Extract the [X, Y] coordinate from the center of the cell holding the provided text.  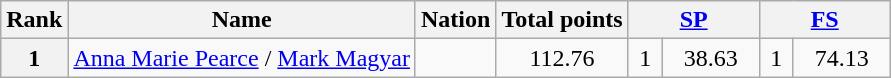
SP [694, 20]
Anna Marie Pearce / Mark Magyar [242, 58]
Total points [562, 20]
Nation [455, 20]
112.76 [562, 58]
FS [824, 20]
Rank [34, 20]
Name [242, 20]
38.63 [710, 58]
74.13 [842, 58]
